For the text-containing cell, return its midpoint in (x, y) coordinate format. 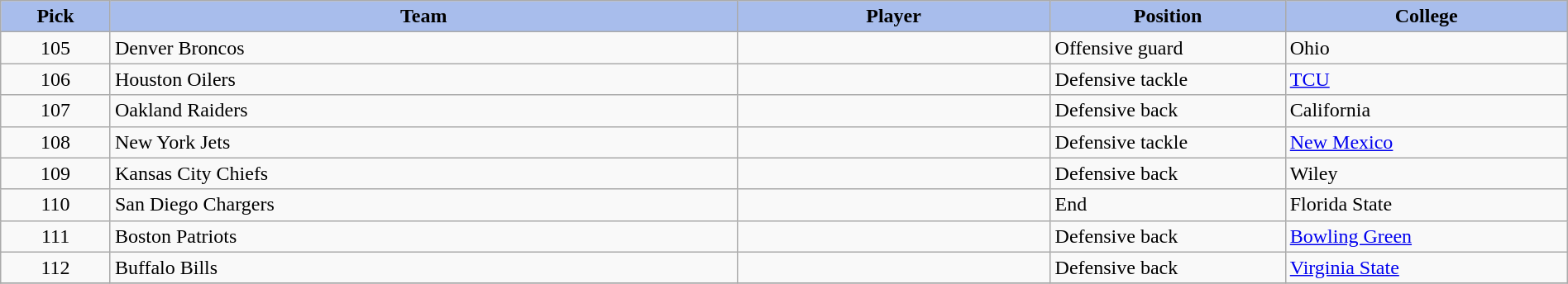
112 (56, 267)
San Diego Chargers (423, 205)
110 (56, 205)
109 (56, 173)
Wiley (1426, 173)
Bowling Green (1426, 236)
107 (56, 111)
108 (56, 142)
Pick (56, 17)
Oakland Raiders (423, 111)
New Mexico (1426, 142)
Buffalo Bills (423, 267)
Virginia State (1426, 267)
Boston Patriots (423, 236)
Player (893, 17)
Denver Broncos (423, 48)
Kansas City Chiefs (423, 173)
Houston Oilers (423, 79)
Offensive guard (1168, 48)
TCU (1426, 79)
111 (56, 236)
106 (56, 79)
Florida State (1426, 205)
New York Jets (423, 142)
105 (56, 48)
Position (1168, 17)
College (1426, 17)
End (1168, 205)
California (1426, 111)
Team (423, 17)
Ohio (1426, 48)
